Extract the (X, Y) coordinate from the center of the cell holding the provided text.  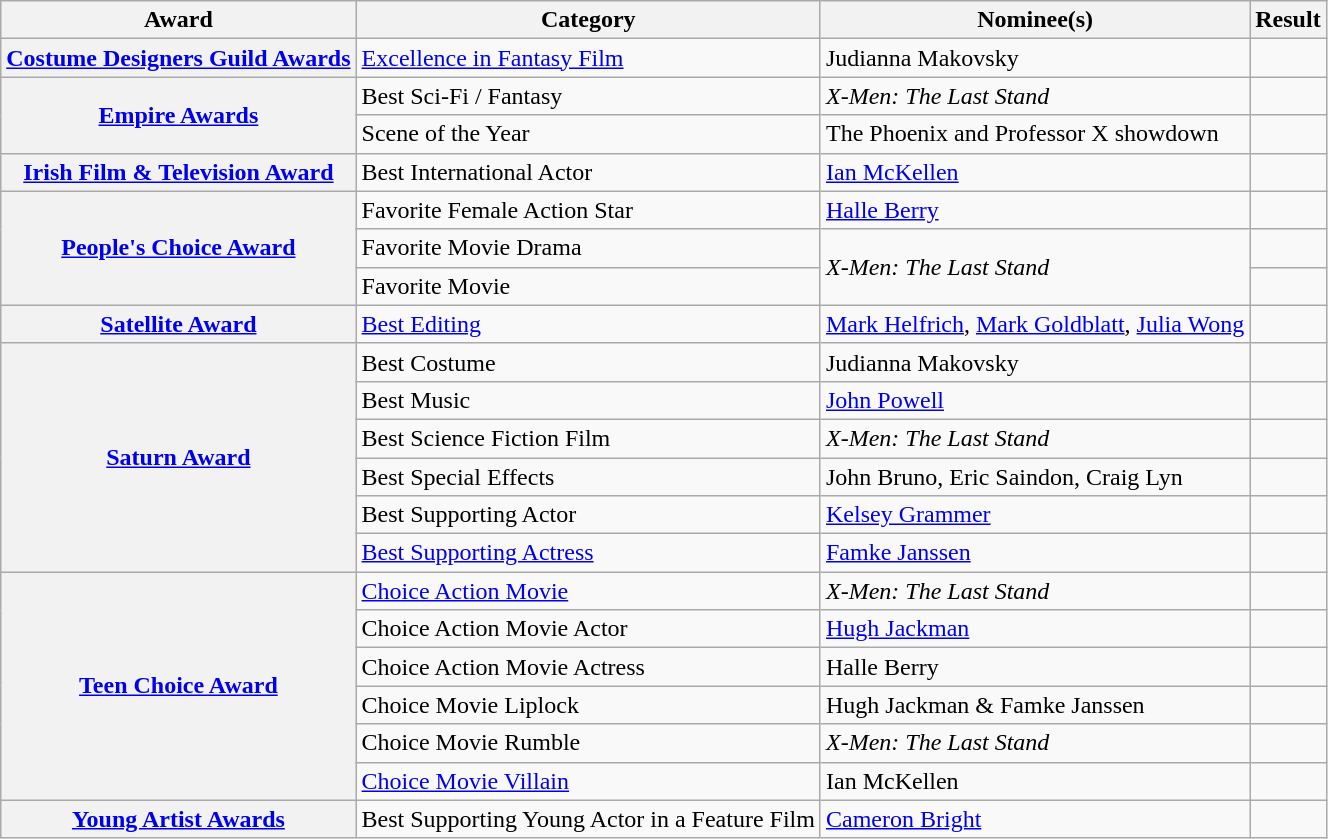
Favorite Movie Drama (588, 248)
Best Science Fiction Film (588, 438)
Choice Action Movie Actress (588, 667)
Favorite Female Action Star (588, 210)
Choice Action Movie Actor (588, 629)
Best Special Effects (588, 477)
Result (1288, 20)
Best Supporting Actress (588, 553)
Excellence in Fantasy Film (588, 58)
Best Supporting Young Actor in a Feature Film (588, 819)
Costume Designers Guild Awards (178, 58)
Best Editing (588, 324)
Best Music (588, 400)
Young Artist Awards (178, 819)
Satellite Award (178, 324)
Choice Movie Rumble (588, 743)
Best Costume (588, 362)
Irish Film & Television Award (178, 172)
The Phoenix and Professor X showdown (1034, 134)
Choice Movie Liplock (588, 705)
Cameron Bright (1034, 819)
Best Sci-Fi / Fantasy (588, 96)
Scene of the Year (588, 134)
Favorite Movie (588, 286)
Empire Awards (178, 115)
Kelsey Grammer (1034, 515)
Award (178, 20)
John Bruno, Eric Saindon, Craig Lyn (1034, 477)
Nominee(s) (1034, 20)
Choice Movie Villain (588, 781)
Saturn Award (178, 457)
Famke Janssen (1034, 553)
Teen Choice Award (178, 686)
Hugh Jackman (1034, 629)
Best Supporting Actor (588, 515)
Hugh Jackman & Famke Janssen (1034, 705)
Choice Action Movie (588, 591)
People's Choice Award (178, 248)
John Powell (1034, 400)
Mark Helfrich, Mark Goldblatt, Julia Wong (1034, 324)
Category (588, 20)
Best International Actor (588, 172)
